Pinpoint the cell where the given text exists, returning its (x, y) midpoint coordinate. 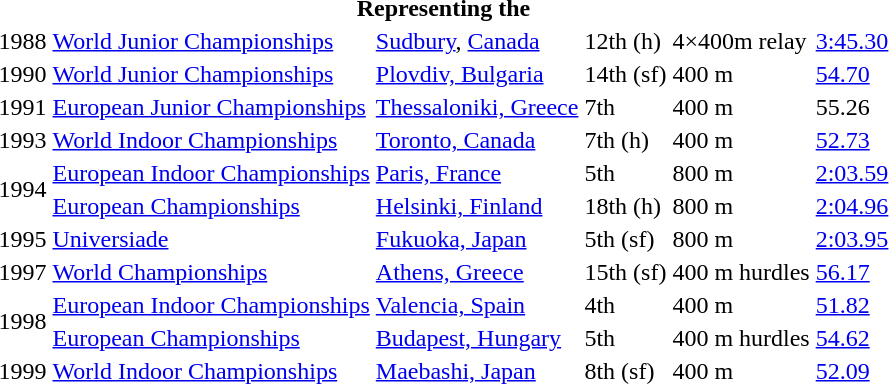
7th (626, 107)
Valencia, Spain (477, 305)
4×400m relay (741, 41)
Paris, France (477, 173)
Athens, Greece (477, 272)
Budapest, Hungary (477, 338)
Universiade (211, 239)
Sudbury, Canada (477, 41)
15th (sf) (626, 272)
European Junior Championships (211, 107)
14th (sf) (626, 74)
7th (h) (626, 140)
World Championships (211, 272)
5th (sf) (626, 239)
Helsinki, Finland (477, 206)
Plovdiv, Bulgaria (477, 74)
12th (h) (626, 41)
World Indoor Championships (211, 140)
Toronto, Canada (477, 140)
18th (h) (626, 206)
Fukuoka, Japan (477, 239)
4th (626, 305)
Thessaloniki, Greece (477, 107)
